Identify which cell holds the provided text, then report its [x, y] central coordinate. 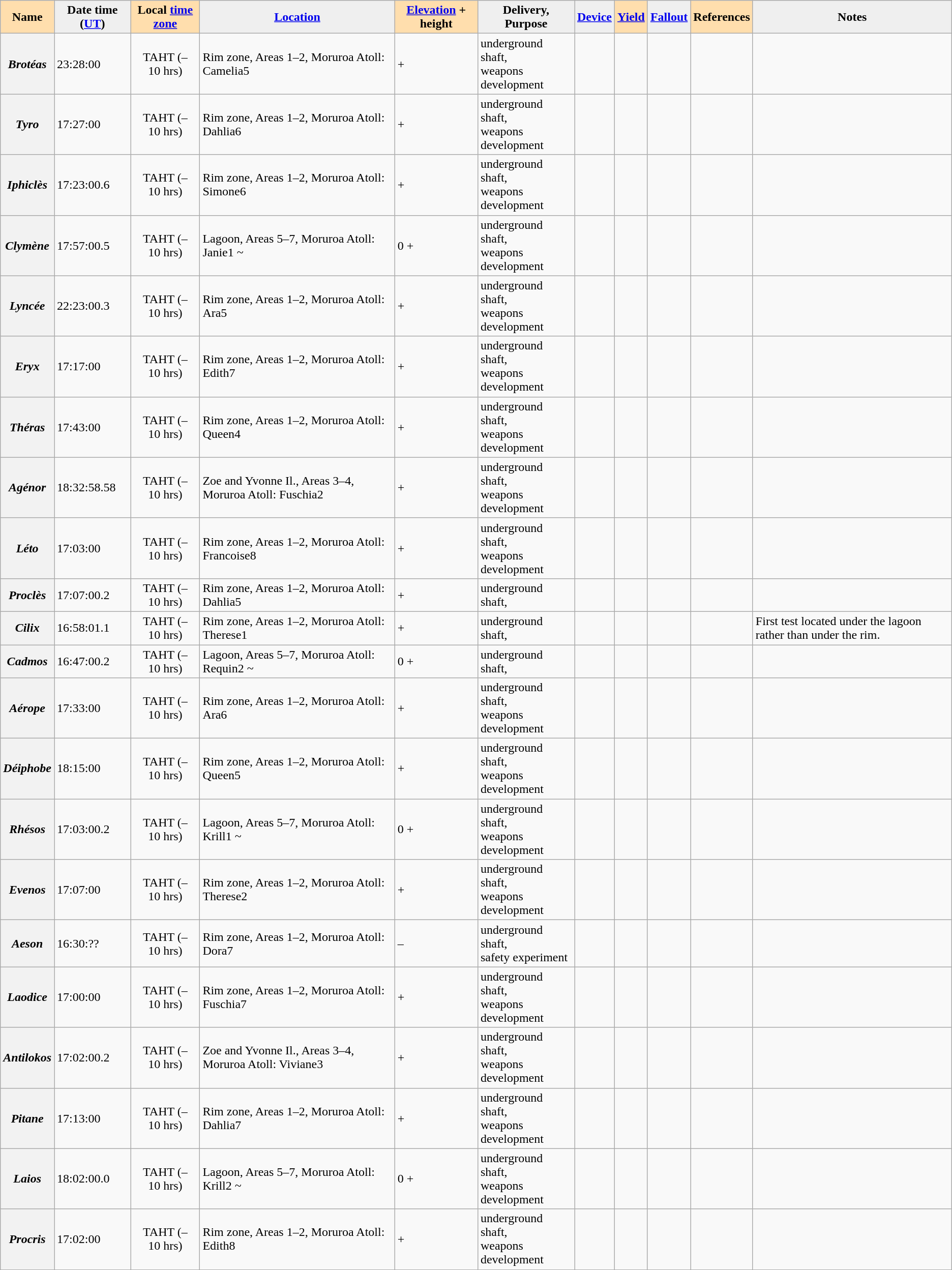
First test located under the lagoon rather than under the rim. [852, 628]
Rim zone, Areas 1–2, Moruroa Atoll: Therese2 [297, 890]
17:57:00.5 [93, 245]
17:02:00.2 [93, 1058]
Date time (UT) [93, 17]
Fallout [669, 17]
Yield [632, 17]
Lyncée [27, 306]
Name [27, 17]
17:07:00 [93, 890]
Rim zone, Areas 1–2, Moruroa Atoll: Ara5 [297, 306]
Device [595, 17]
Rim zone, Areas 1–2, Moruroa Atoll: Camelia5 [297, 64]
Rim zone, Areas 1–2, Moruroa Atoll: Therese1 [297, 628]
Lagoon, Areas 5–7, Moruroa Atoll: Janie1 ~ [297, 245]
Cadmos [27, 661]
17:27:00 [93, 124]
18:32:58.58 [93, 487]
Rim zone, Areas 1–2, Moruroa Atoll: Queen5 [297, 769]
Lagoon, Areas 5–7, Moruroa Atoll: Krill1 ~ [297, 829]
Rim zone, Areas 1–2, Moruroa Atoll: Edith7 [297, 366]
17:02:00 [93, 1239]
16:47:00.2 [93, 661]
underground shaft,safety experiment [526, 943]
Location [297, 17]
Aeson [27, 943]
17:03:00.2 [93, 829]
References [722, 17]
Eryx [27, 366]
Rim zone, Areas 1–2, Moruroa Atoll: Dora7 [297, 943]
Proclès [27, 595]
Lagoon, Areas 5–7, Moruroa Atoll: Krill2 ~ [297, 1179]
Antilokos [27, 1058]
Zoe and Yvonne Il., Areas 3–4, Moruroa Atoll: Viviane3 [297, 1058]
17:23:00.6 [93, 185]
17:00:00 [93, 997]
16:58:01.1 [93, 628]
17:03:00 [93, 548]
– [436, 943]
Tyro [27, 124]
Procris [27, 1239]
Rim zone, Areas 1–2, Moruroa Atoll: Dahlia6 [297, 124]
Zoe and Yvonne Il., Areas 3–4, Moruroa Atoll: Fuschia2 [297, 487]
Elevation + height [436, 17]
Lagoon, Areas 5–7, Moruroa Atoll: Requin2 ~ [297, 661]
Léto [27, 548]
Rim zone, Areas 1–2, Moruroa Atoll: Queen4 [297, 427]
Rim zone, Areas 1–2, Moruroa Atoll: Ara6 [297, 708]
17:17:00 [93, 366]
Local time zone [165, 17]
Rim zone, Areas 1–2, Moruroa Atoll: Dahlia5 [297, 595]
Laodice [27, 997]
Rim zone, Areas 1–2, Moruroa Atoll: Francoise8 [297, 548]
18:15:00 [93, 769]
Rim zone, Areas 1–2, Moruroa Atoll: Fuschia7 [297, 997]
Delivery, Purpose [526, 17]
Pitane [27, 1118]
Rim zone, Areas 1–2, Moruroa Atoll: Dahlia7 [297, 1118]
Rim zone, Areas 1–2, Moruroa Atoll: Edith8 [297, 1239]
Aérope [27, 708]
23:28:00 [93, 64]
Déiphobe [27, 769]
Rim zone, Areas 1–2, Moruroa Atoll: Simone6 [297, 185]
Evenos [27, 890]
16:30:?? [93, 943]
18:02:00.0 [93, 1179]
Agénor [27, 487]
17:13:00 [93, 1118]
17:43:00 [93, 427]
Brotéas [27, 64]
17:07:00.2 [93, 595]
Clymène [27, 245]
22:23:00.3 [93, 306]
Laios [27, 1179]
Iphiclès [27, 185]
17:33:00 [93, 708]
Rhésos [27, 829]
Théras [27, 427]
Notes [852, 17]
Cilix [27, 628]
